Detect which cell encompasses the target text, then output its [x, y] center coordinate. 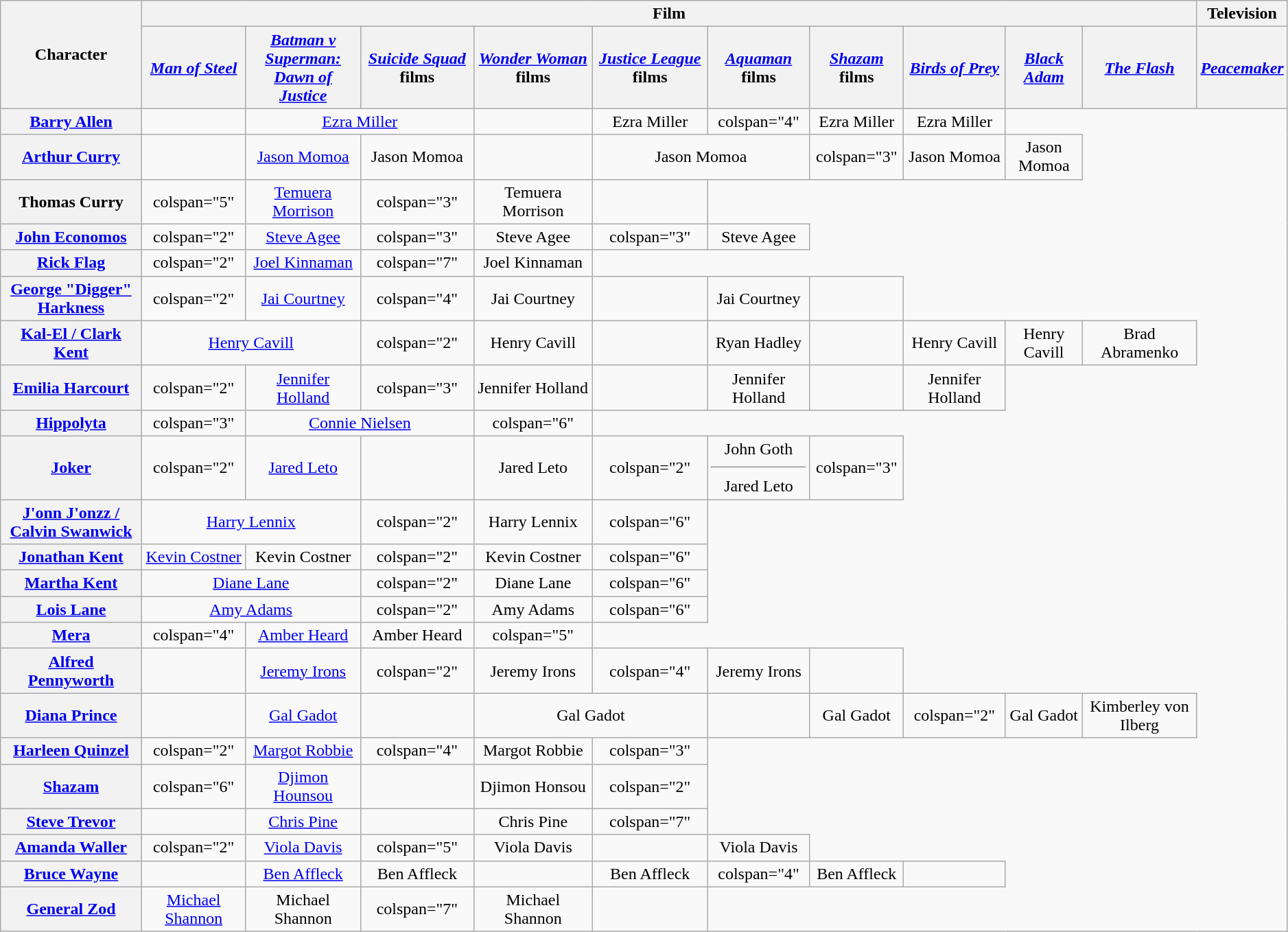
Brad Abramenko [1139, 343]
Connie Nielsen [360, 423]
John GothJared Leto [758, 467]
Steve Trevor [71, 822]
Joker [71, 467]
Martha Kent [71, 583]
Birds of Prey [955, 67]
Kimberley von Ilberg [1139, 715]
Character [71, 55]
Djimon Honsou [534, 787]
Kal-El / Clark Kent [71, 343]
Hippolyta [71, 423]
Film [669, 14]
Barry Allen [71, 121]
J'onn J'onzz /Calvin Swanwick [71, 522]
Emilia Harcourt [71, 387]
Television [1242, 14]
Diana Prince [71, 715]
Man of Steel [194, 67]
General Zod [71, 909]
John Economos [71, 237]
Shazam [71, 787]
The Flash [1139, 67]
Mera [71, 636]
Suicide Squad films [417, 67]
Peacemaker [1242, 67]
Wonder Woman films [534, 67]
Djimon Hounsou [303, 787]
Aquaman films [758, 67]
Justice League films [650, 67]
Black Adam [1044, 67]
Arthur Curry [71, 156]
Lois Lane [71, 609]
Rick Flag [71, 263]
Alfred Pennyworth [71, 671]
Thomas Curry [71, 202]
Batman v Superman:Dawn of Justice [303, 67]
Amanda Waller [71, 848]
Ryan Hadley [758, 343]
Harleen Quinzel [71, 751]
Shazam films [856, 67]
Bruce Wayne [71, 874]
Jonathan Kent [71, 557]
George "Digger" Harkness [71, 298]
